Return (X, Y) of the center of cell containing provided text 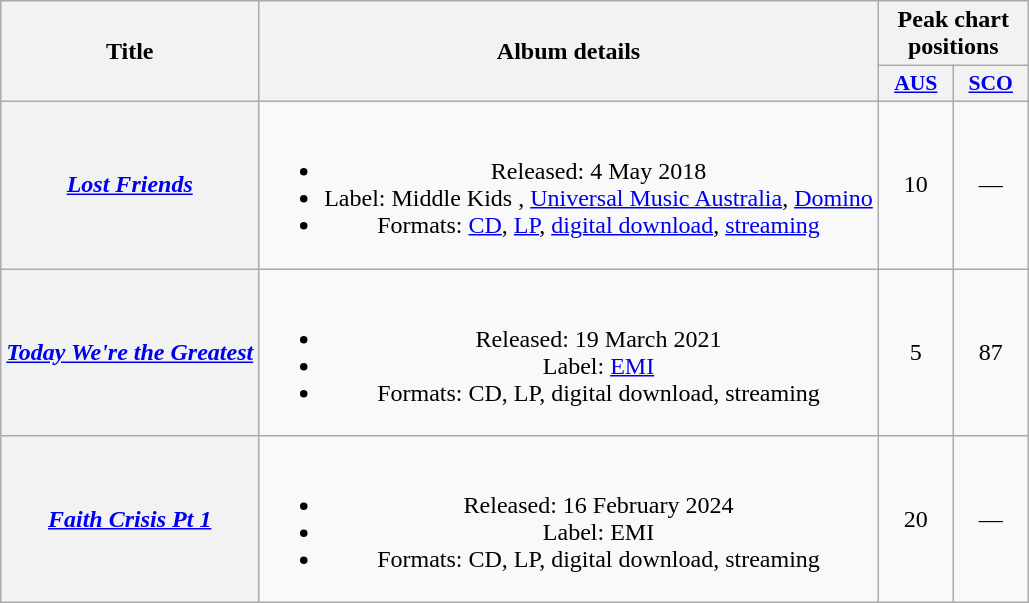
Released: 4 May 2018Label: Middle Kids , Universal Music Australia, DominoFormats: CD, LP, digital download, streaming (569, 184)
20 (916, 520)
Lost Friends (130, 184)
10 (916, 184)
87 (990, 352)
SCO (990, 84)
Title (130, 52)
Today We're the Greatest (130, 352)
Album details (569, 52)
Released: 16 February 2024Label: EMIFormats: CD, LP, digital download, streaming (569, 520)
5 (916, 352)
Faith Crisis Pt 1 (130, 520)
Peak chart positions (953, 34)
AUS (916, 84)
Released: 19 March 2021Label: EMIFormats: CD, LP, digital download, streaming (569, 352)
